Capture the cell that displays the provided text and extract its [X, Y] central coordinate. 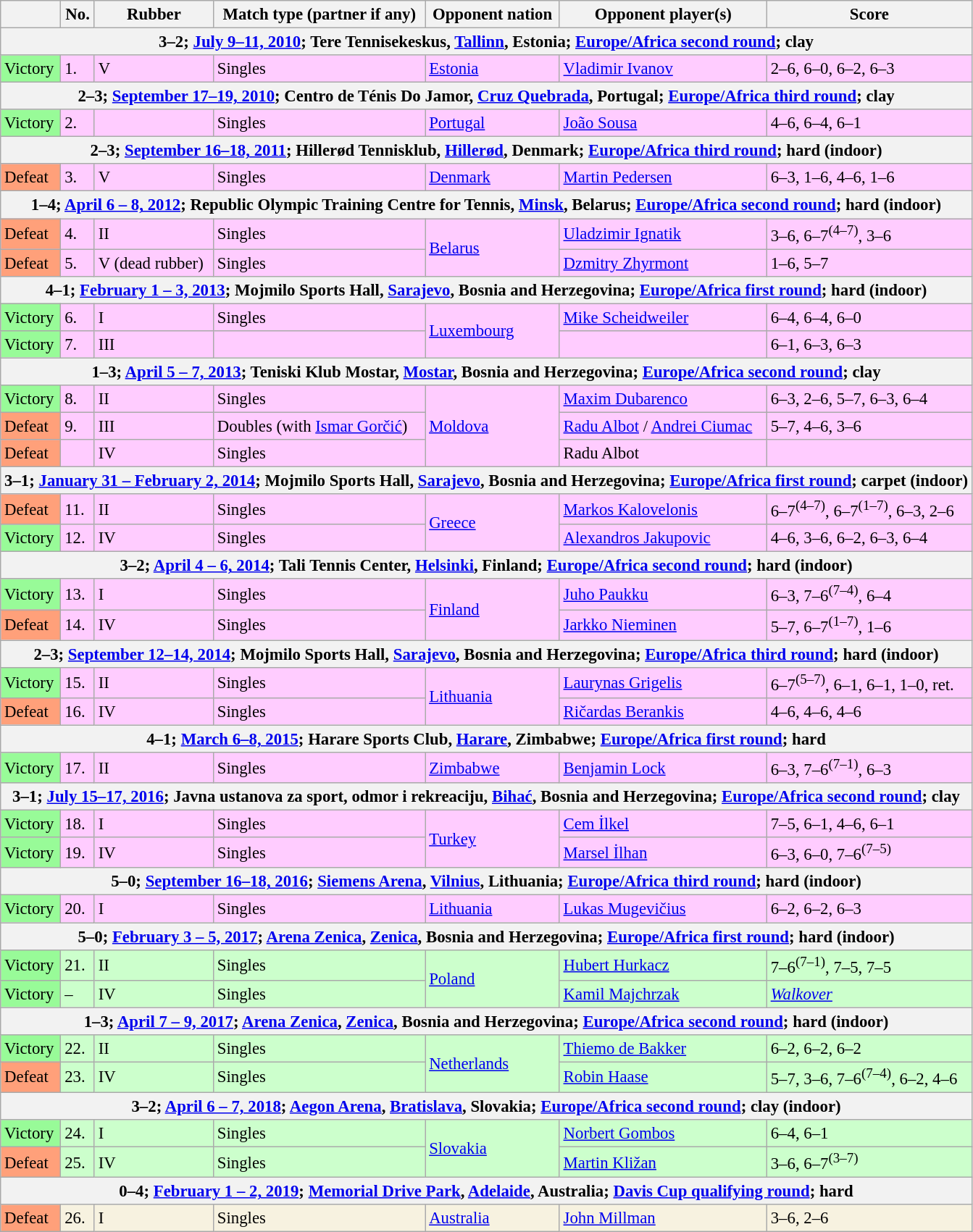
Score [869, 14]
Ričardas Berankis [663, 712]
5. [78, 263]
V (dead rubber) [154, 263]
4–1; February 1 – 3, 2013; Mojmilo Sports Hall, Sarajevo, Bosnia and Herzegovina; Europe/Africa first round; hard (indoor) [487, 290]
Kamil Majchrzak [663, 994]
21. [78, 965]
11. [78, 509]
Hubert Hurkacz [663, 965]
13. [78, 595]
4–6, 4–6, 4–6 [869, 712]
7. [78, 345]
Markos Kalovelonis [663, 509]
Laurynas Grigelis [663, 683]
Moldova [493, 426]
3–6, 2–6 [869, 1218]
3–2; April 6 – 7, 2018; Aegon Arena, Bratislava, Slovakia; Europe/Africa second round; clay (indoor) [487, 1106]
Robin Haase [663, 1077]
6. [78, 317]
Turkey [493, 839]
2–6, 6–0, 6–2, 6–3 [869, 69]
Luxembourg [493, 330]
Opponent nation [493, 14]
Jarkko Nieminen [663, 625]
6–3, 6–0, 7–6(7–5) [869, 852]
6–3, 7–6(7–4), 6–4 [869, 595]
Greece [493, 523]
5–7, 6–7(1–7), 1–6 [869, 625]
Juho Paukku [663, 595]
20. [78, 909]
Marsel İlhan [663, 852]
25. [78, 1162]
Match type (partner if any) [320, 14]
6–4, 6–1 [869, 1133]
4–6, 6–4, 6–1 [869, 123]
6–1, 6–3, 6–3 [869, 345]
Opponent player(s) [663, 14]
3–1; July 15–17, 2016; Javna ustanova za sport, odmor i rekreaciju, Bihać, Bosnia and Herzegovina; Europe/Africa second round; clay [487, 797]
3–2; July 9–11, 2010; Tere Tennisekeskus, Tallinn, Estonia; Europe/Africa second round; clay [487, 42]
19. [78, 852]
3–1; January 31 – February 2, 2014; Mojmilo Sports Hall, Sarajevo, Bosnia and Herzegovina; Europe/Africa first round; carpet (indoor) [487, 481]
Belarus [493, 248]
5–0; September 16–18, 2016; Siemens Arena, Vilnius, Lithuania; Europe/Africa third round; hard (indoor) [487, 881]
3–6, 6–7(3–7) [869, 1162]
1–3; April 7 – 9, 2017; Arena Zenica, Zenica, Bosnia and Herzegovina; Europe/Africa second round; hard (indoor) [487, 1021]
2. [78, 123]
– [78, 994]
17. [78, 768]
Radu Albot / Andrei Ciumac [663, 426]
1–4; April 6 – 8, 2012; Republic Olympic Training Centre for Tennis, Minsk, Belarus; Europe/Africa second round; hard (indoor) [487, 205]
Norbert Gombos [663, 1133]
4. [78, 234]
6–3, 2–6, 5–7, 6–3, 6–4 [869, 399]
16. [78, 712]
6–2, 6–2, 6–3 [869, 909]
6–3, 1–6, 4–6, 1–6 [869, 177]
18. [78, 824]
Finland [493, 610]
Lukas Mugevičius [663, 909]
Netherlands [493, 1064]
Radu Albot [663, 453]
5–0; February 3 – 5, 2017; Arena Zenica, Zenica, Bosnia and Herzegovina; Europe/Africa first round; hard (indoor) [487, 936]
6–7(5–7), 6–1, 6–1, 1–0, ret. [869, 683]
3–2; April 4 – 6, 2014; Tali Tennis Center, Helsinki, Finland; Europe/Africa second round; hard (indoor) [487, 566]
5–7, 3–6, 7–6(7–4), 6–2, 4–6 [869, 1077]
5–7, 4–6, 3–6 [869, 426]
6–7(4–7), 6–7(1–7), 6–3, 2–6 [869, 509]
6–2, 6–2, 6–2 [869, 1049]
24. [78, 1133]
Mike Scheidweiler [663, 317]
Maxim Dubarenco [663, 399]
1. [78, 69]
Slovakia [493, 1149]
Portugal [493, 123]
Vladimir Ivanov [663, 69]
Rubber [154, 14]
23. [78, 1077]
4–6, 3–6, 6–2, 6–3, 6–4 [869, 538]
3. [78, 177]
6–3, 7–6(7–1), 6–3 [869, 768]
14. [78, 625]
Australia [493, 1218]
Walkover [869, 994]
Martin Pedersen [663, 177]
No. [78, 14]
1–3; April 5 – 7, 2013; Teniski Klub Mostar, Mostar, Bosnia and Herzegovina; Europe/Africa second round; clay [487, 372]
Poland [493, 979]
John Millman [663, 1218]
Doubles (with Ismar Gorčić) [320, 426]
Zimbabwe [493, 768]
15. [78, 683]
2–3; September 17–19, 2010; Centro de Ténis Do Jamor, Cruz Quebrada, Portugal; Europe/Africa third round; clay [487, 96]
26. [78, 1218]
2–3; September 16–18, 2011; Hillerød Tennisklub, Hillerød, Denmark; Europe/Africa third round; hard (indoor) [487, 151]
1–6, 5–7 [869, 263]
Denmark [493, 177]
4–1; March 6–8, 2015; Harare Sports Club, Harare, Zimbabwe; Europe/Africa first round; hard [487, 739]
Thiemo de Bakker [663, 1049]
João Sousa [663, 123]
2–3; September 12–14, 2014; Mojmilo Sports Hall, Sarajevo, Bosnia and Herzegovina; Europe/Africa third round; hard (indoor) [487, 654]
8. [78, 399]
Martin Kližan [663, 1162]
Alexandros Jakupovic [663, 538]
9. [78, 426]
7–5, 6–1, 4–6, 6–1 [869, 824]
12. [78, 538]
6–4, 6–4, 6–0 [869, 317]
7–6(7–1), 7–5, 7–5 [869, 965]
Estonia [493, 69]
Uladzimir Ignatik [663, 234]
Benjamin Lock [663, 768]
3–6, 6–7(4–7), 3–6 [869, 234]
22. [78, 1049]
Dzmitry Zhyrmont [663, 263]
Cem İlkel [663, 824]
0–4; February 1 – 2, 2019; Memorial Drive Park, Adelaide, Australia; Davis Cup qualifying round; hard [487, 1191]
